Determine the [X, Y] coordinate at the center of the cell enclosing the given text.  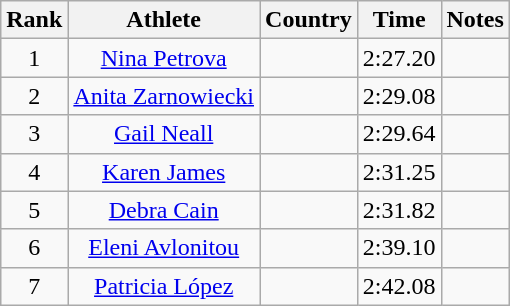
Anita Zarnowiecki [164, 96]
2:42.08 [399, 286]
2 [34, 96]
Karen James [164, 172]
2:39.10 [399, 248]
Debra Cain [164, 210]
Eleni Avlonitou [164, 248]
2:31.82 [399, 210]
Rank [34, 20]
Time [399, 20]
2:29.08 [399, 96]
2:29.64 [399, 134]
5 [34, 210]
6 [34, 248]
2:31.25 [399, 172]
Nina Petrova [164, 58]
4 [34, 172]
Country [309, 20]
7 [34, 286]
1 [34, 58]
Gail Neall [164, 134]
Notes [475, 20]
2:27.20 [399, 58]
Athlete [164, 20]
3 [34, 134]
Patricia López [164, 286]
